From the cell containing the given text, extract its center point as (X, Y) coordinate. 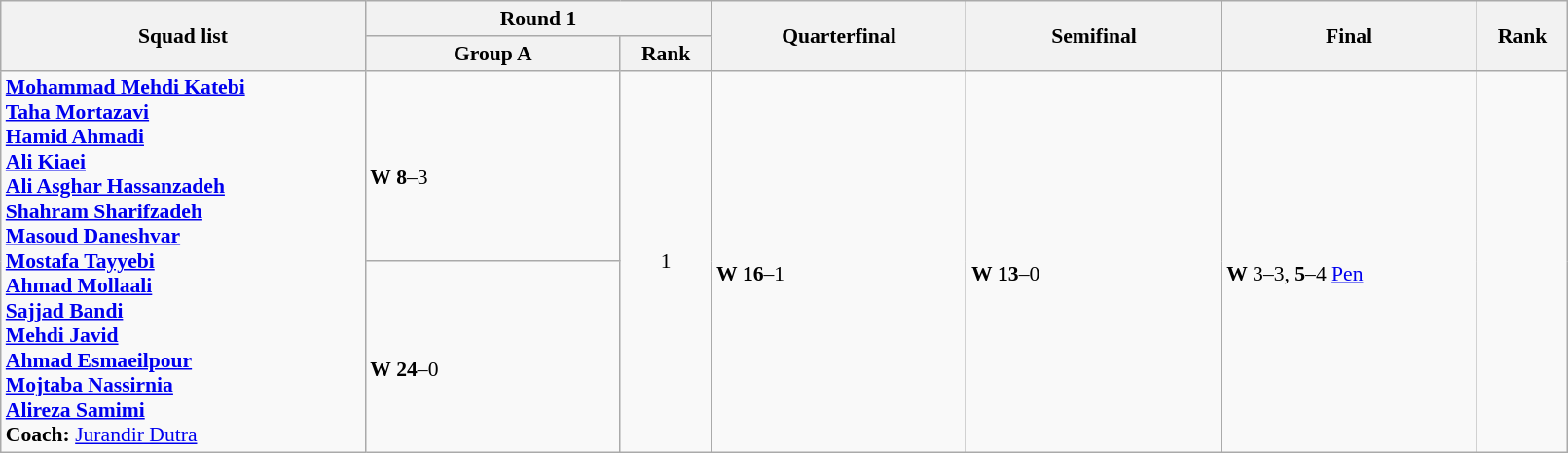
Group A (492, 54)
Final (1349, 35)
1 (666, 261)
Round 1 (538, 19)
W 24–0 (492, 358)
W 3–3, 5–4 Pen (1349, 261)
Quarterfinal (839, 35)
W 8–3 (492, 166)
W 13–0 (1094, 261)
Semifinal (1094, 35)
Squad list (183, 35)
W 16–1 (839, 261)
